From the cell containing the given text, extract its center point as (X, Y) coordinate. 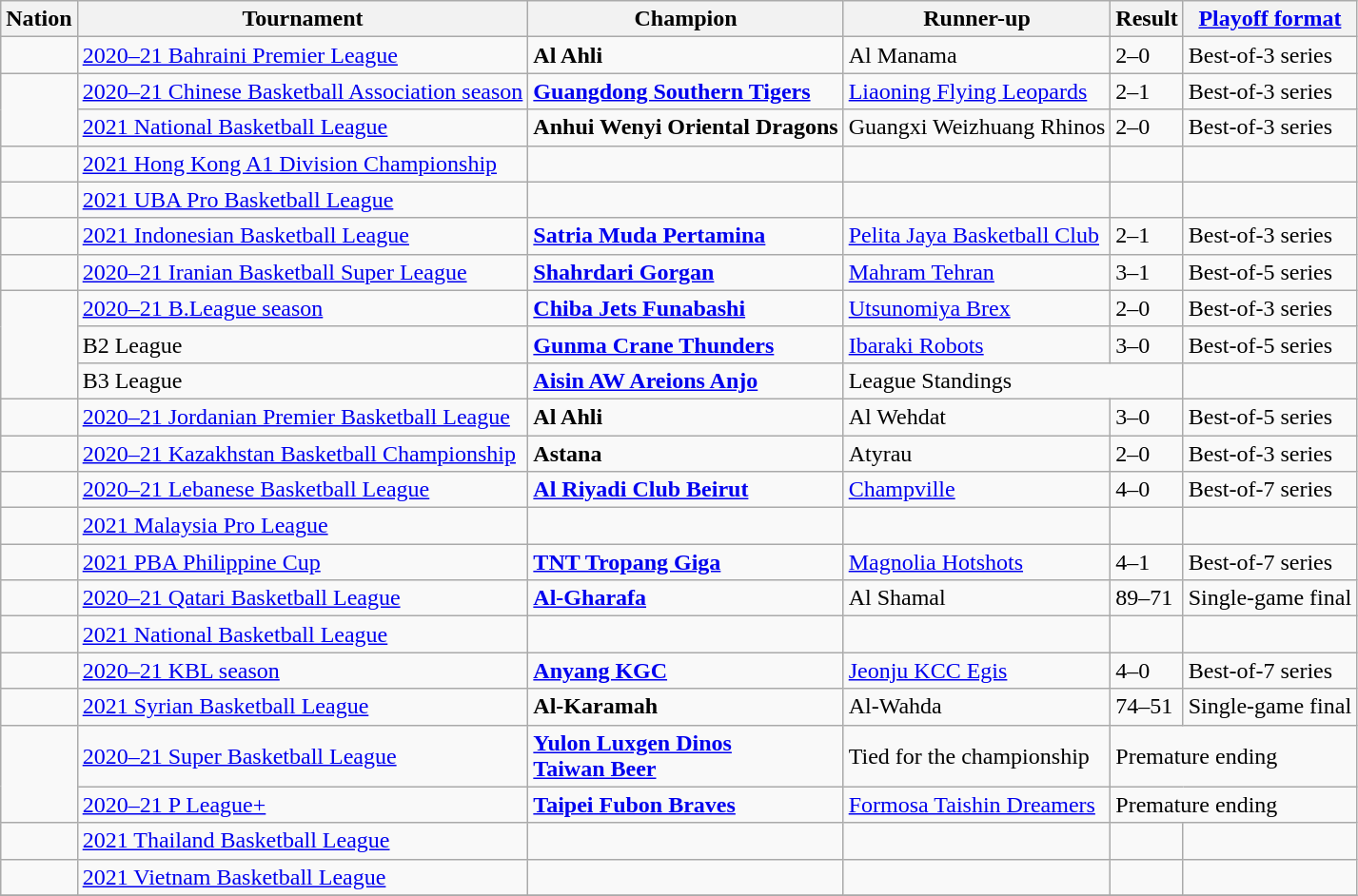
Yulon Luxgen DinosTaiwan Beer (685, 755)
2021 UBA Pro Basketball League (303, 200)
2020–21 Jordanian Premier Basketball League (303, 417)
Ibaraki Robots (976, 344)
2021 Vietnam Basketball League (303, 877)
2020–21 P League+ (303, 805)
Tournament (303, 19)
2021 Syrian Basketball League (303, 707)
Al Riyadi Club Beirut (685, 490)
Magnolia Hotshots (976, 562)
Tied for the championship (976, 755)
Astana (685, 454)
2021 Malaysia Pro League (303, 526)
Shahrdari Gorgan (685, 272)
2020–21 Super Basketball League (303, 755)
Jeonju KCC Egis (976, 671)
Al Wehdat (976, 417)
Gunma Crane Thunders (685, 344)
Atyrau (976, 454)
2020–21 Iranian Basketball Super League (303, 272)
3–1 (1147, 272)
4–1 (1147, 562)
Guangxi Weizhuang Rhinos (976, 127)
Playoff format (1269, 19)
Taipei Fubon Braves (685, 805)
2020–21 Kazakhstan Basketball Championship (303, 454)
Al-Wahda (976, 707)
89–71 (1147, 598)
Liaoning Flying Leopards (976, 91)
2020–21 Lebanese Basketball League (303, 490)
Utsunomiya Brex (976, 308)
Al-Gharafa (685, 598)
Al Shamal (976, 598)
Al Manama (976, 55)
Anhui Wenyi Oriental Dragons (685, 127)
Aisin AW Areions Anjo (685, 380)
TNT Tropang Giga (685, 562)
74–51 (1147, 707)
Al-Karamah (685, 707)
Runner-up (976, 19)
Result (1147, 19)
2020–21 KBL season (303, 671)
2020–21 B.League season (303, 308)
2021 Thailand Basketball League (303, 841)
2021 PBA Philippine Cup (303, 562)
Formosa Taishin Dreamers (976, 805)
2020–21 Qatari Basketball League (303, 598)
2020–21 Chinese Basketball Association season (303, 91)
Pelita Jaya Basketball Club (976, 236)
Chiba Jets Funabashi (685, 308)
Mahram Tehran (976, 272)
2020–21 Bahraini Premier League (303, 55)
2021 Indonesian Basketball League (303, 236)
Satria Muda Pertamina (685, 236)
Guangdong Southern Tigers (685, 91)
Champion (685, 19)
B3 League (303, 380)
League Standings (1013, 380)
2021 Hong Kong A1 Division Championship (303, 164)
Nation (39, 19)
Anyang KGC (685, 671)
B2 League (303, 344)
Champville (976, 490)
